Capture the cell that displays the provided text and extract its (x, y) central coordinate. 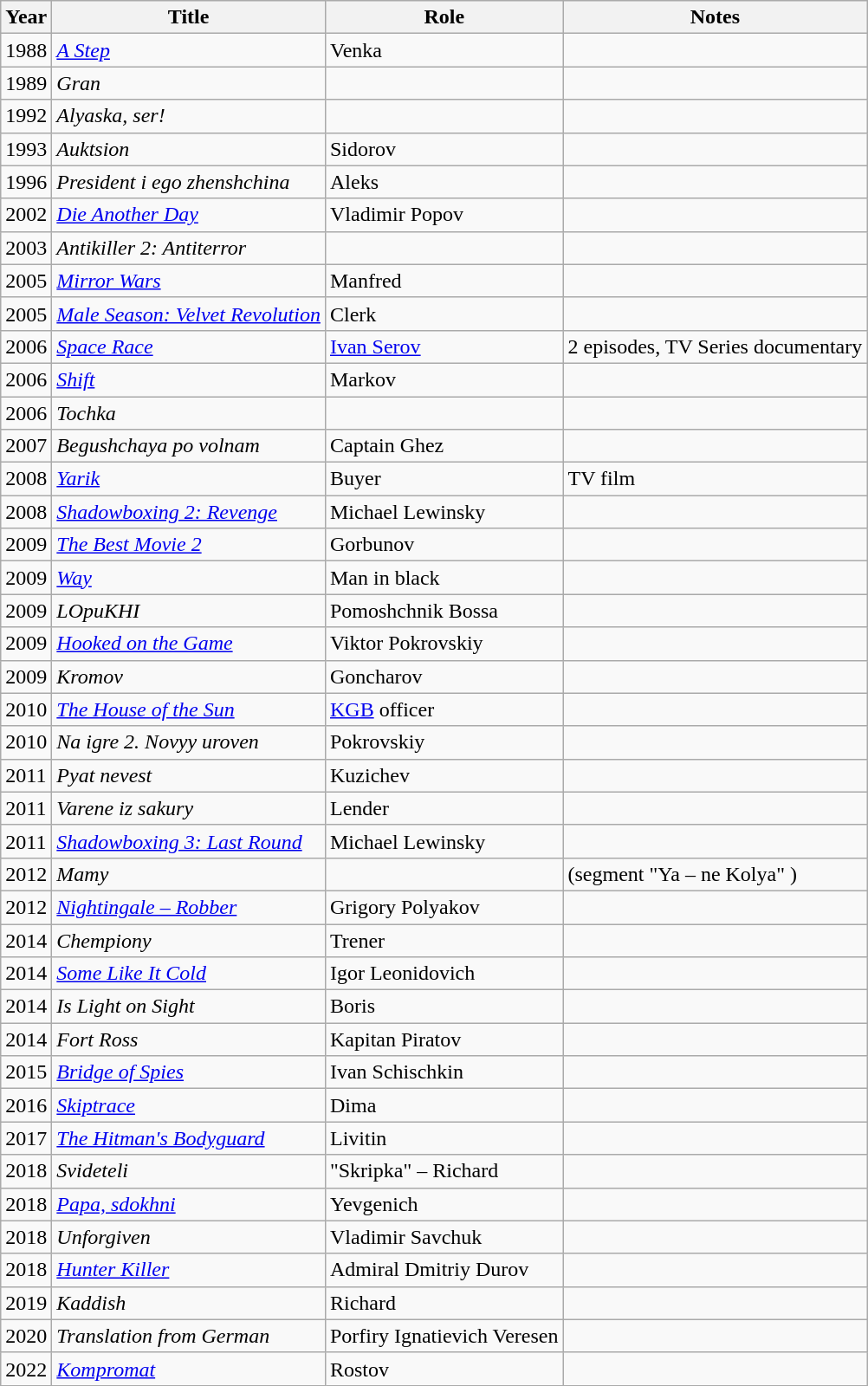
Hooked on the Game (189, 644)
Alyaska, ser! (189, 116)
Pomoshchnik Bossa (444, 611)
Year (26, 17)
Chempiony (189, 940)
Mirror Wars (189, 281)
Unforgiven (189, 1237)
Die Another Day (189, 215)
Title (189, 17)
Aleks (444, 182)
Porfiry Ignatievich Veresen (444, 1336)
Mamy (189, 874)
Manfred (444, 281)
Begushchaya po volnam (189, 446)
Kaddish (189, 1303)
Na igre 2. Novyy uroven (189, 742)
Notes (716, 17)
Viktor Pokrovskiy (444, 644)
Tochka (189, 413)
2016 (26, 1105)
KGB officer (444, 709)
LOpuKHI (189, 611)
Igor Leonidovich (444, 974)
Pokrovskiy (444, 742)
1989 (26, 83)
Antikiller 2: Antiterror (189, 248)
Varene iz sakury (189, 808)
Buyer (444, 479)
Kompromat (189, 1369)
Svideteli (189, 1171)
Dima (444, 1105)
Goncharov (444, 677)
Sidorov (444, 149)
Lender (444, 808)
1992 (26, 116)
Is Light on Sight (189, 1007)
Vladimir Savchuk (444, 1237)
Captain Ghez (444, 446)
Boris (444, 1007)
President i ego zhenshchina (189, 182)
Kromov (189, 677)
Kapitan Piratov (444, 1039)
Rostov (444, 1369)
Admiral Dmitriy Durov (444, 1270)
(segment "Ya – ne Kolya" ) (716, 874)
Gorbunov (444, 545)
Ivan Schischkin (444, 1072)
Nightingale – Robber (189, 907)
Role (444, 17)
Fort Ross (189, 1039)
Way (189, 578)
A Step (189, 50)
2020 (26, 1336)
Clerk (444, 314)
2007 (26, 446)
2022 (26, 1369)
2015 (26, 1072)
Male Season: Velvet Revolution (189, 314)
Ivan Serov (444, 346)
Livitin (444, 1138)
Space Race (189, 346)
Bridge of Spies (189, 1072)
1996 (26, 182)
Shadowboxing 2: Revenge (189, 512)
2002 (26, 215)
Shadowboxing 3: Last Round (189, 841)
Grigory Polyakov (444, 907)
Pyat nevest (189, 775)
Papa, sdokhni (189, 1204)
Translation from German (189, 1336)
Man in black (444, 578)
TV film (716, 479)
Richard (444, 1303)
Gran (189, 83)
Venka (444, 50)
Hunter Killer (189, 1270)
Yevgenich (444, 1204)
2 episodes, TV Series documentary (716, 346)
Yarik (189, 479)
The Hitman's Bodyguard (189, 1138)
2017 (26, 1138)
1993 (26, 149)
2003 (26, 248)
Vladimir Popov (444, 215)
The House of the Sun (189, 709)
Auktsion (189, 149)
Markov (444, 379)
The Best Movie 2 (189, 545)
Skiptrace (189, 1105)
Some Like It Cold (189, 974)
"Skripka" – Richard (444, 1171)
Trener (444, 940)
Shift (189, 379)
2019 (26, 1303)
Kuzichev (444, 775)
1988 (26, 50)
